Scan for the cell matching the given text and deliver its [x, y] coordinate at center. 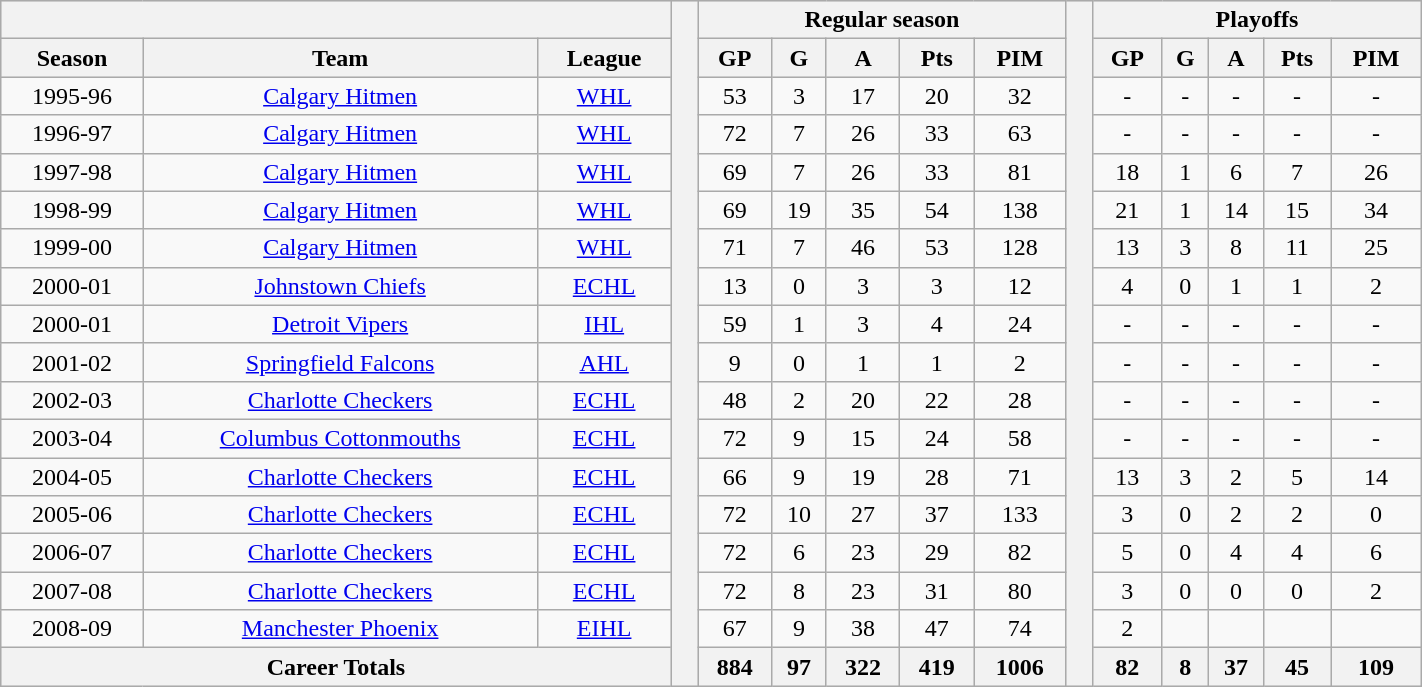
34 [1376, 210]
38 [863, 629]
47 [937, 629]
Manchester Phoenix [340, 629]
Detroit Vipers [340, 324]
419 [937, 667]
Johnstown Chiefs [340, 286]
884 [735, 667]
12 [1020, 286]
2006-07 [72, 553]
21 [1128, 210]
58 [1020, 438]
18 [1128, 172]
63 [1020, 134]
AHL [604, 362]
10 [798, 515]
138 [1020, 210]
Career Totals [336, 667]
29 [937, 553]
27 [863, 515]
Columbus Cottonmouths [340, 438]
Team [340, 58]
59 [735, 324]
17 [863, 96]
2001-02 [72, 362]
Springfield Falcons [340, 362]
35 [863, 210]
45 [1296, 667]
48 [735, 400]
32 [1020, 96]
IHL [604, 324]
80 [1020, 591]
81 [1020, 172]
97 [798, 667]
2005-06 [72, 515]
2003-04 [72, 438]
22 [937, 400]
1995-96 [72, 96]
EIHL [604, 629]
1996-97 [72, 134]
133 [1020, 515]
2007-08 [72, 591]
1006 [1020, 667]
1999-00 [72, 248]
Regular season [882, 20]
League [604, 58]
128 [1020, 248]
25 [1376, 248]
11 [1296, 248]
322 [863, 667]
Season [72, 58]
2008-09 [72, 629]
1997-98 [72, 172]
2002-03 [72, 400]
67 [735, 629]
31 [937, 591]
74 [1020, 629]
54 [937, 210]
2004-05 [72, 477]
66 [735, 477]
109 [1376, 667]
1998-99 [72, 210]
46 [863, 248]
Playoffs [1258, 20]
